Locate the cell with the specified text and output its [x, y] center coordinate. 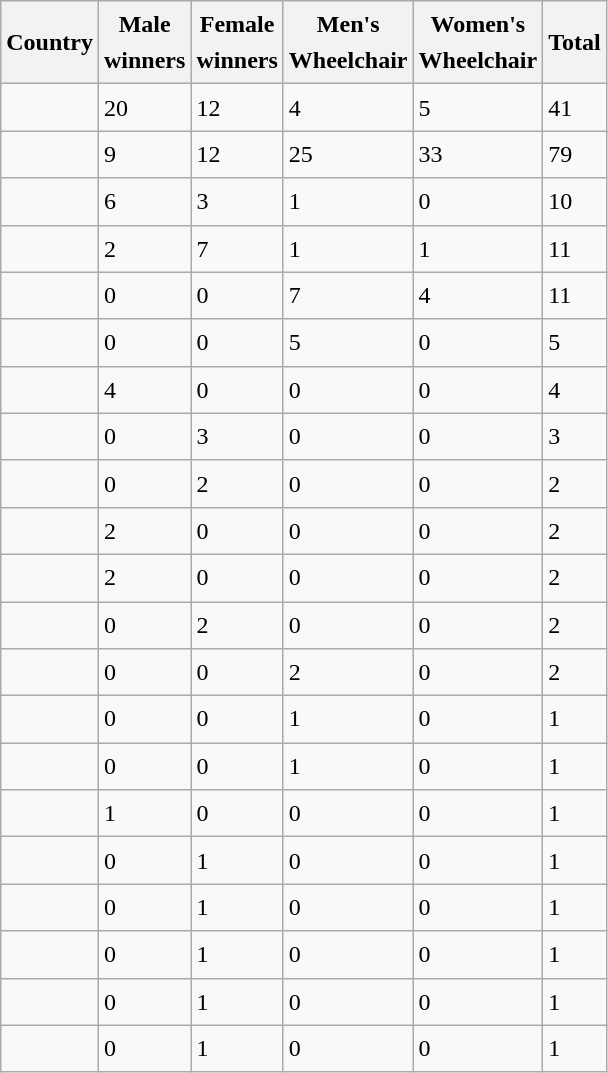
Men'sWheelchair [348, 42]
Malewinners [144, 42]
Country [50, 42]
41 [575, 108]
Women's Wheelchair [478, 42]
79 [575, 154]
33 [478, 154]
Total [575, 42]
20 [144, 108]
6 [144, 202]
Femalewinners [237, 42]
10 [575, 202]
9 [144, 154]
25 [348, 154]
